Return the (X, Y) coordinate for the center point of the cell that contains the specified text.  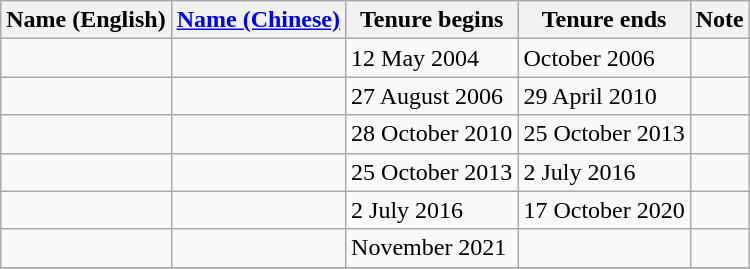
Note (720, 20)
Name (English) (86, 20)
October 2006 (604, 58)
17 October 2020 (604, 210)
28 October 2010 (432, 134)
27 August 2006 (432, 96)
12 May 2004 (432, 58)
Name (Chinese) (258, 20)
29 April 2010 (604, 96)
November 2021 (432, 248)
Tenure ends (604, 20)
Tenure begins (432, 20)
